Pinpoint the cell where the given text exists, returning its (X, Y) midpoint coordinate. 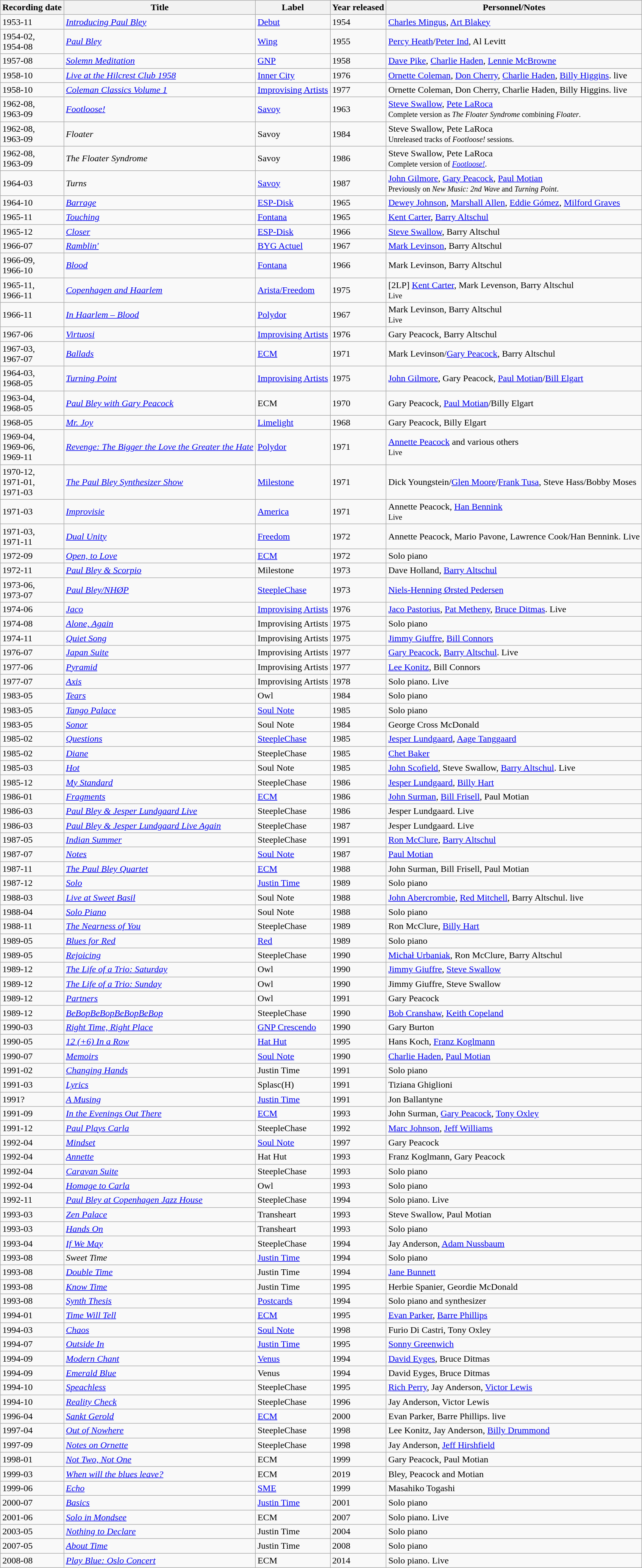
1967-06 (32, 334)
Masahiko Togashi (514, 1488)
My Standard (159, 782)
Jon Ballantyne (514, 1099)
Arista/Freedom (292, 290)
The Nearness of You (159, 926)
Diane (159, 753)
Gary Peacock, Paul Motian/Billy Elgart (514, 403)
Gary Peacock, Barry Altschul (514, 334)
1976-07 (32, 653)
1954 (358, 22)
When will the blues leave? (159, 1474)
Lyrics (159, 1085)
1964-10 (32, 203)
Gary Peacock, Paul Motian (514, 1459)
Annette (159, 1157)
1987-12 (32, 883)
1993-04 (32, 1243)
1966-09, 1966-10 (32, 266)
Axis (159, 681)
Notes on Ornette (159, 1445)
Gary Peacock, Barry Altschul. Live (514, 653)
1992 (358, 1128)
Paul Bley/NHØP (159, 590)
Bob Cranshaw, Keith Copeland (514, 1013)
Jane Bunnett (514, 1272)
Jay Anderson, Jeff Hirshfield (514, 1445)
1985-03 (32, 768)
1988-03 (32, 898)
SME (292, 1488)
Tango Palace (159, 710)
1965-11 (32, 217)
1964-03, 1968-05 (32, 379)
Charles Mingus, Art Blakey (514, 22)
1968-05 (32, 422)
Caravan Suite (159, 1171)
Changing Hands (159, 1071)
Closer (159, 231)
Chaos (159, 1330)
Solo piano and synthesizer (514, 1301)
Jesper Lundgaard, Billy Hart (514, 782)
John Gilmore, Gary Peacock, Paul Motian/Bill Elgart (514, 379)
Paul Plays Carla (159, 1128)
Paul Bley (159, 42)
1973-06, 1973-07 (32, 590)
Not Two, Not One (159, 1459)
BeBopBeBopBeBopBeBop (159, 1013)
Coleman Classics Volume 1 (159, 90)
Indian Summer (159, 840)
1988-04 (32, 912)
In Haarlem – Blood (159, 315)
Synth Thesis (159, 1301)
Touching (159, 217)
1994-07 (32, 1344)
[2LP] Kent Carter, Mark Levenson, Barry Altschul Live (514, 290)
Furio Di Castri, Tony Oxley (514, 1330)
Tears (159, 696)
12 (+6) In a Row (159, 1041)
Herbie Spanier, Geordie McDonald (514, 1287)
Bley, Peacock and Motian (514, 1474)
John Gilmore, Gary Peacock, Paul MotianPreviously on New Music: 2nd Wave and Turning Point. (514, 183)
Gary Peacock, Billy Elgart (514, 422)
Time Will Tell (159, 1315)
1986-01 (32, 796)
Splasc(H) (292, 1085)
Zen Palace (159, 1214)
Out of Nowhere (159, 1431)
Ron McClure, Billy Hart (514, 926)
1994-01 (32, 1315)
1969-04, 1969-06, 1969-11 (32, 447)
Postcards (292, 1301)
1974-08 (32, 624)
1953-11 (32, 22)
2004 (358, 1532)
1997-09 (32, 1445)
Solo in Mondsee (159, 1517)
Turns (159, 183)
Solemn Meditation (159, 61)
Revenge: The Bigger the Love the Greater the Hate (159, 447)
2001-06 (32, 1517)
Annette Peacock, Han Bennink Live (514, 512)
1977-07 (32, 681)
Hot (159, 768)
Debut (292, 22)
Sonny Greenwich (514, 1344)
Recording date (32, 8)
Copenhagen and Haarlem (159, 290)
Speachless (159, 1387)
1991-09 (32, 1114)
1988-11 (32, 926)
The Paul Bley Quartet (159, 869)
1970 (358, 403)
The Life of a Trio: Saturday (159, 969)
Pyramid (159, 667)
Virtuosi (159, 334)
Questions (159, 739)
Sankt Gerold (159, 1416)
Homage to Carla (159, 1186)
1974-11 (32, 638)
1987-11 (32, 869)
Annette Peacock and various others Live (514, 447)
1965-11, 1966-11 (32, 290)
2003-05 (32, 1532)
Improvisie (159, 512)
Reality Check (159, 1402)
1970-12, 1971-01, 1971-03 (32, 482)
Modern Chant (159, 1359)
Quiet Song (159, 638)
Michał Urbaniak, Ron McClure, Barry Altschul (514, 955)
Double Time (159, 1272)
John Abercrombie, Red Mitchell, Barry Altschul. live (514, 898)
Alone, Again (159, 624)
Nothing to Declare (159, 1532)
America (292, 512)
1997-04 (32, 1431)
1963-04, 1968-05 (32, 403)
BYG Actuel (292, 246)
Jimmy Giuffre, Bill Connors (514, 638)
Rich Perry, Jay Anderson, Victor Lewis (514, 1387)
Paul Bley & Scorpio (159, 570)
Evan Parker, Barre Phillips (514, 1315)
Ballads (159, 354)
2000-07 (32, 1503)
Personnel/Notes (514, 8)
1974-06 (32, 609)
Mark Levinson, Barry Altschul Live (514, 315)
Memoirs (159, 1056)
Niels-Henning Ørsted Pedersen (514, 590)
2019 (358, 1474)
Gary Burton (514, 1027)
The Floater Syndrome (159, 158)
George Cross McDonald (514, 725)
Dave Pike, Charlie Haden, Lennie McBrowne (514, 61)
1971-03, 1971-11 (32, 536)
2014 (358, 1560)
Live at the Hilcrest Club 1958 (159, 75)
Sweet Time (159, 1258)
1968 (358, 422)
1999-03 (32, 1474)
Label (292, 8)
1977-06 (32, 667)
Floater (159, 134)
1972-09 (32, 556)
1987-07 (32, 854)
Jay Anderson, Victor Lewis (514, 1402)
2007 (358, 1517)
Lee Konitz, Bill Connors (514, 667)
Hands On (159, 1229)
Live at Sweet Basil (159, 898)
2001 (358, 1503)
1954-02, 1954-08 (32, 42)
Jaco (159, 609)
Freedom (292, 536)
Dick Youngstein/Glen Moore/Frank Tusa, Steve Hass/Bobby Moses (514, 482)
1990-03 (32, 1027)
1991-12 (32, 1128)
1957-08 (32, 61)
1966-11 (32, 315)
Dave Holland, Barry Altschul (514, 570)
Steve Swallow, Pete LaRocaUnreleased tracks of Footloose! sessions. (514, 134)
Sonor (159, 725)
Right Time, Right Place (159, 1027)
1997 (358, 1142)
Barrage (159, 203)
Red (292, 941)
In the Evenings Out There (159, 1114)
Steve Swallow, Barry Altschul (514, 231)
Turning Point (159, 379)
1967-03, 1967-07 (32, 354)
Open, to Love (159, 556)
Blues for Red (159, 941)
1971-03 (32, 512)
Percy Heath/Peter Ind, Al Levitt (514, 42)
Partners (159, 998)
1985-12 (32, 782)
Paul Bley & Jesper Lundgaard Live (159, 811)
2008 (358, 1546)
Outside In (159, 1344)
1987-05 (32, 840)
Steve Swallow, Pete LaRocaComplete version as The Floater Syndrome combining Floater. (514, 109)
Title (159, 8)
1965-12 (32, 231)
Hans Koch, Franz Koglmann (514, 1041)
Lee Konitz, Jay Anderson, Billy Drummond (514, 1431)
Evan Parker, Barre Phillips. live (514, 1416)
1955 (358, 42)
Jay Anderson, Adam Nussbaum (514, 1243)
1966-07 (32, 246)
Year released (358, 8)
Mindset (159, 1142)
1992-11 (32, 1200)
1994-03 (32, 1330)
Echo (159, 1488)
Marc Johnson, Jeff Williams (514, 1128)
Jesper Lundgaard, Aage Tanggaard (514, 739)
Ramblin' (159, 246)
Inner City (292, 75)
1991? (32, 1099)
Japan Suite (159, 653)
1999-06 (32, 1488)
Solo (159, 883)
Solo Piano (159, 912)
Notes (159, 854)
Paul Bley at Copenhagen Jazz House (159, 1200)
Ron McClure, Barry Altschul (514, 840)
Paul Bley with Gary Peacock (159, 403)
1963 (358, 109)
Fragments (159, 796)
Mr. Joy (159, 422)
Play Blue: Oslo Concert (159, 1560)
2008-08 (32, 1560)
GNP (292, 61)
2007-05 (32, 1546)
Tiziana Ghiglioni (514, 1085)
Dewey Johnson, Marshall Allen, Eddie Gómez, Milford Graves (514, 203)
Know Time (159, 1287)
Chet Baker (514, 753)
Jaco Pastorius, Pat Metheny, Bruce Ditmas. Live (514, 609)
Steve Swallow, Paul Motian (514, 1214)
1996 (358, 1402)
GNP Crescendo (292, 1027)
If We May (159, 1243)
Kent Carter, Barry Altschul (514, 217)
Emerald Blue (159, 1373)
1991-02 (32, 1071)
Basics (159, 1503)
John Surman, Gary Peacock, Tony Oxley (514, 1114)
1996-04 (32, 1416)
1972-11 (32, 570)
Introducing Paul Bley (159, 22)
Footloose! (159, 109)
Paul Motian (514, 854)
2000 (358, 1416)
1998-01 (32, 1459)
Wing (292, 42)
1964-03 (32, 183)
Steve Swallow, Pete LaRoca Complete version of Footloose!. (514, 158)
1991-03 (32, 1085)
1958 (358, 61)
1990-05 (32, 1041)
1990-07 (32, 1056)
Mark Levinson/Gary Peacock, Barry Altschul (514, 354)
Franz Koglmann, Gary Peacock (514, 1157)
Rejoicing (159, 955)
Blood (159, 266)
A Musing (159, 1099)
The Paul Bley Synthesizer Show (159, 482)
Dual Unity (159, 536)
Limelight (292, 422)
About Time (159, 1546)
Annette Peacock, Mario Pavone, Lawrence Cook/Han Bennink. Live (514, 536)
The Life of a Trio: Sunday (159, 984)
1978 (358, 681)
Paul Bley & Jesper Lundgaard Live Again (159, 826)
Charlie Haden, Paul Motian (514, 1056)
John Scofield, Steve Swallow, Barry Altschul. Live (514, 768)
